Capture the cell that displays the provided text and extract its [x, y] central coordinate. 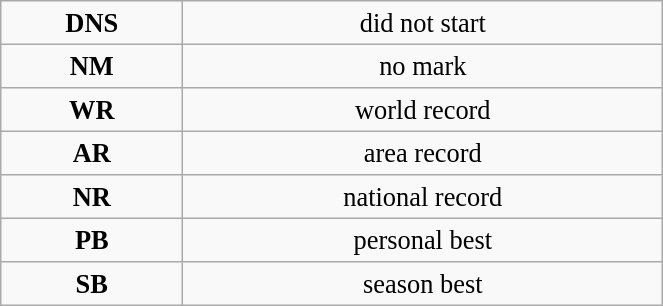
SB [92, 284]
WR [92, 109]
season best [423, 284]
national record [423, 197]
personal best [423, 240]
world record [423, 109]
no mark [423, 66]
PB [92, 240]
DNS [92, 22]
AR [92, 153]
area record [423, 153]
NM [92, 66]
NR [92, 197]
did not start [423, 22]
